Capture the cell that displays the provided text and extract its [X, Y] central coordinate. 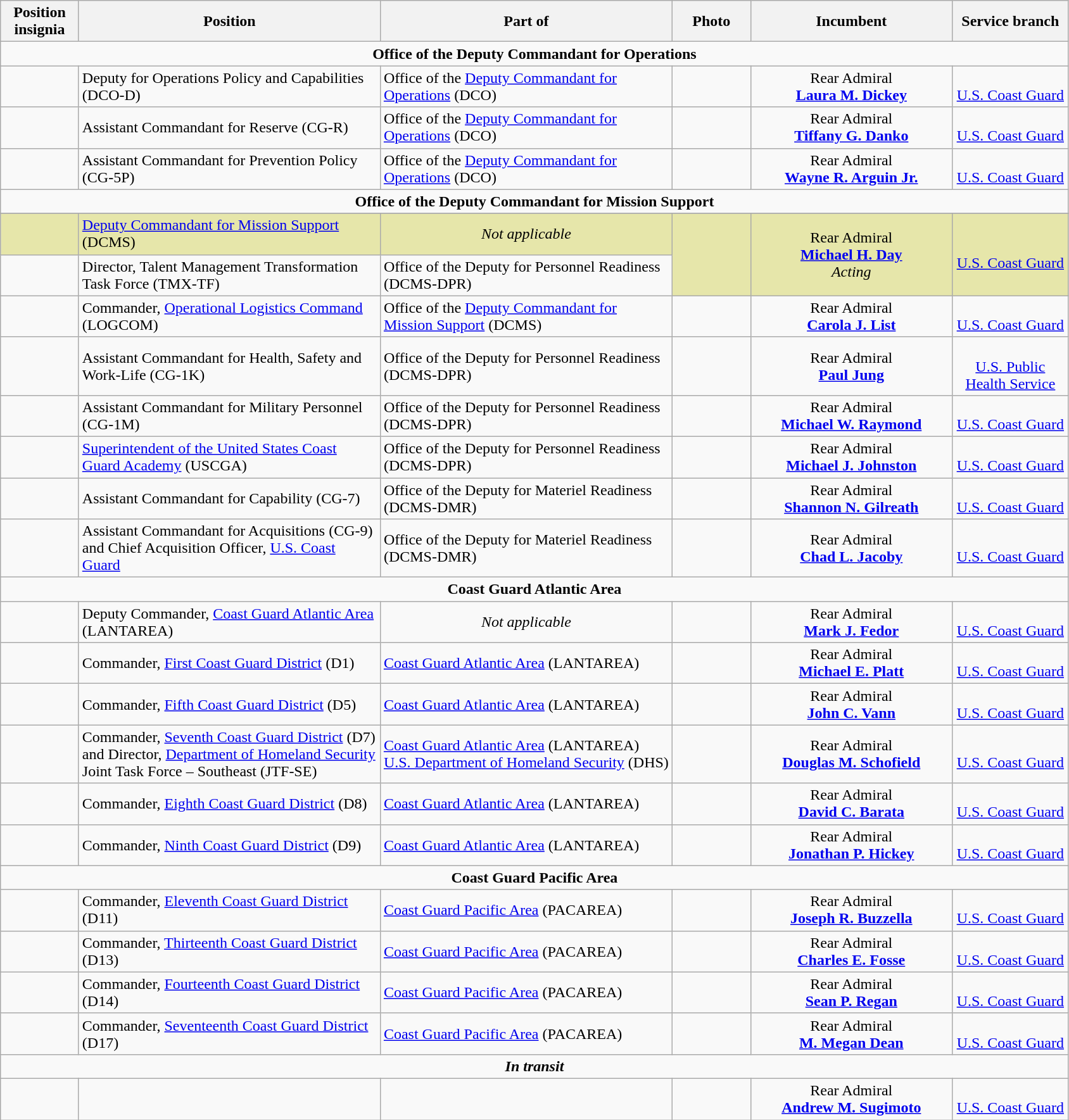
Commander, First Coast Guard District (D1) [229, 664]
Rear AdmiralMichael W. Raymond [851, 415]
Coast Guard Atlantic Area (LANTAREA) U.S. Department of Homeland Security (DHS) [526, 754]
Assistant Commandant for Capability (CG-7) [229, 498]
Rear AdmiralDouglas M. Schofield [851, 754]
Director, Talent Management Transformation Task Force (TMX-TF) [229, 275]
Commander, Fifth Coast Guard District (D5) [229, 704]
Rear AdmiralMichael E. Platt [851, 664]
Rear AdmiralJohn C. Vann [851, 704]
Rear AdmiralSean P. Regan [851, 993]
Assistant Commandant for Reserve (CG-R) [229, 128]
Commander, Seventh Coast Guard District (D7)and Director, Department of Homeland Security Joint Task Force – Southeast (JTF-SE) [229, 754]
Rear AdmiralJonathan P. Hickey [851, 845]
Incumbent [851, 22]
Commander, Eleventh Coast Guard District (D11) [229, 910]
Rear AdmiralChad L. Jacoby [851, 548]
Rear AdmiralShannon N. Gilreath [851, 498]
Rear AdmiralMark J. Fedor [851, 622]
Rear AdmiralMichael H. DayActing [851, 255]
Commander, Eighth Coast Guard District (D8) [229, 804]
Rear AdmiralLaura M. Dickey [851, 86]
Assistant Commandant for Acquisitions (CG-9)and Chief Acquisition Officer, U.S. Coast Guard [229, 548]
Deputy Commandant for Mission Support (DCMS) [229, 234]
Assistant Commandant for Prevention Policy (CG-5P) [229, 168]
U.S. Public Health Service [1011, 366]
Rear AdmiralCharles E. Fosse [851, 951]
Rear AdmiralCarola J. List [851, 317]
Coast Guard Atlantic Area [534, 589]
In transit [534, 1066]
Commander, Seventeenth Coast Guard District (D17) [229, 1033]
Rear AdmiralAndrew M. Sugimoto [851, 1099]
Commander, Ninth Coast Guard District (D9) [229, 845]
Coast Guard Pacific Area [534, 878]
Photo [711, 22]
Rear AdmiralPaul Jung [851, 366]
Rear AdmiralM. Megan Dean [851, 1033]
Office of the Deputy Commandant for Operations [534, 54]
Commander, Operational Logistics Command (LOGCOM) [229, 317]
Office of the Deputy Commandant for Mission Support (DCMS) [526, 317]
Deputy Commander, Coast Guard Atlantic Area (LANTAREA) [229, 622]
Rear AdmiralWayne R. Arguin Jr. [851, 168]
Position insignia [40, 22]
Service branch [1011, 22]
Rear AdmiralDavid C. Barata [851, 804]
Commander, Fourteenth Coast Guard District (D14) [229, 993]
Office of the Deputy Commandant for Mission Support [534, 201]
Position [229, 22]
Deputy for Operations Policy and Capabilities (DCO-D) [229, 86]
Assistant Commandant for Health, Safety and Work-Life (CG-1K) [229, 366]
Rear AdmiralJoseph R. Buzzella [851, 910]
Assistant Commandant for Military Personnel (CG-1M) [229, 415]
Superintendent of the United States Coast Guard Academy (USCGA) [229, 457]
Rear AdmiralMichael J. Johnston [851, 457]
Part of [526, 22]
Commander, Thirteenth Coast Guard District (D13) [229, 951]
Rear AdmiralTiffany G. Danko [851, 128]
